From the cell containing the given text, extract its center point as (X, Y) coordinate. 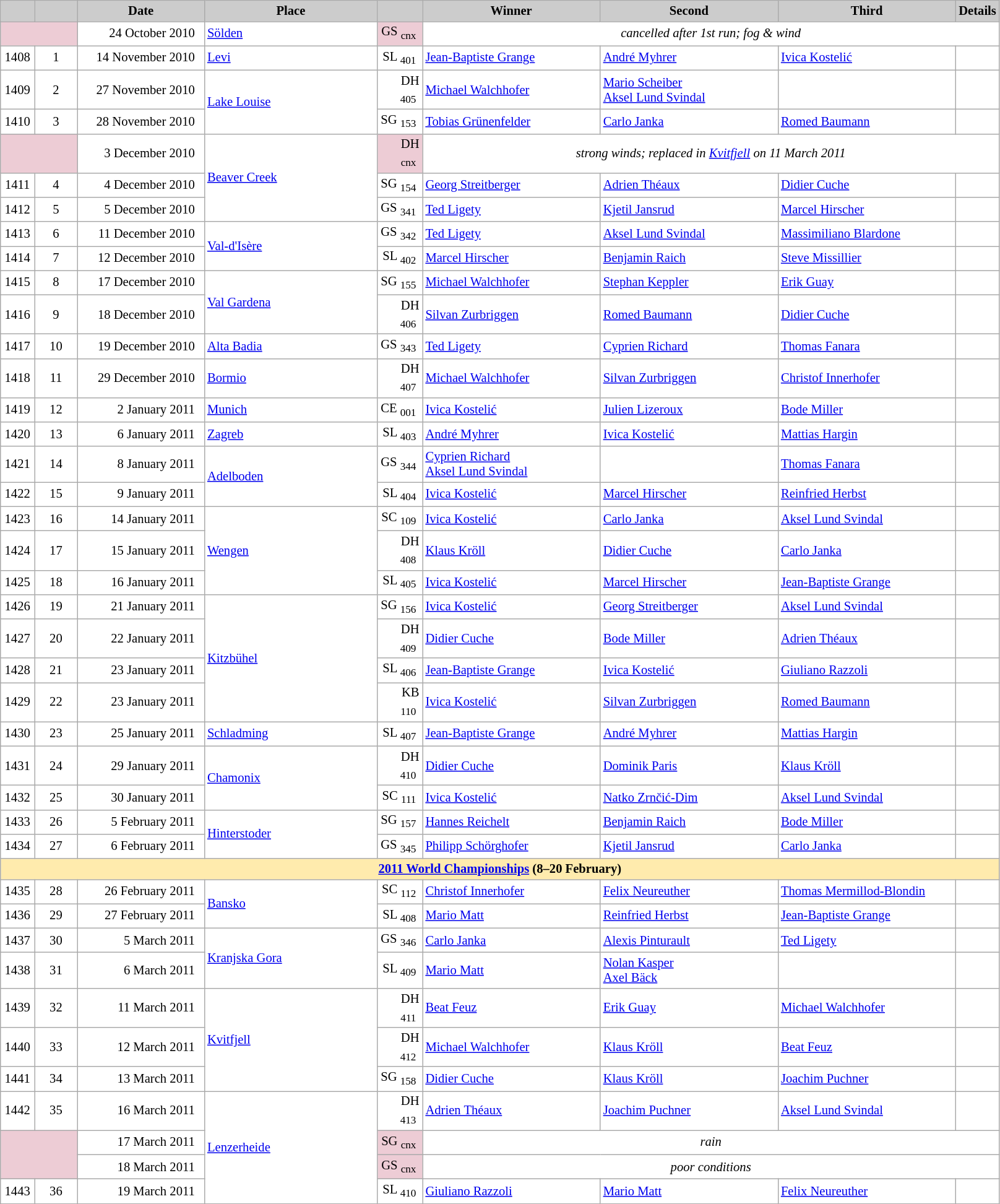
Cyprien Richard (689, 345)
26 February 2011 (141, 891)
1415 (17, 282)
Cyprien Richard Aksel Lund Svindal (511, 464)
4 (56, 184)
9 January 2011 (141, 494)
7 (56, 258)
SG 154 (400, 184)
1422 (17, 494)
Tobias Grünenfelder (511, 121)
29 January 2011 (141, 765)
1408 (17, 58)
1 (56, 58)
4 December 2010 (141, 184)
1440 (17, 1047)
1443 (17, 1191)
1417 (17, 345)
29 December 2010 (141, 378)
Stephan Keppler (689, 282)
18 (56, 582)
Sölden (291, 33)
6 January 2011 (141, 435)
Kranjska Gora (291, 958)
2 (56, 89)
GS 341 (400, 209)
SC 111 (400, 797)
Chamonix (291, 777)
13 March 2011 (141, 1078)
Alexis Pinturault (689, 940)
DH 409 (400, 639)
3 (56, 121)
1411 (17, 184)
SL 404 (400, 494)
Bormio (291, 378)
Levi (291, 58)
Munich (291, 410)
1441 (17, 1078)
Val Gardena (291, 302)
Nolan Kasper Axel Bäck (689, 970)
Lake Louise (291, 102)
Kitzbühel (291, 658)
DH 411 (400, 1008)
DH 408 (400, 550)
1430 (17, 734)
1429 (17, 702)
1439 (17, 1008)
Second (689, 11)
KB 110 (400, 702)
15 (56, 494)
27 (56, 846)
GS 346 (400, 940)
1424 (17, 550)
1419 (17, 410)
Lenzerheide (291, 1147)
Alta Badia (291, 345)
22 (56, 702)
Philipp Schörghofer (511, 846)
SL 402 (400, 258)
1420 (17, 435)
18 December 2010 (141, 314)
Details (978, 11)
1410 (17, 121)
1418 (17, 378)
Place (291, 11)
6 February 2011 (141, 846)
GS 344 (400, 464)
SG 153 (400, 121)
1437 (17, 940)
19 (56, 607)
Natko Zrnčić-Dim (689, 797)
1423 (17, 519)
8 January 2011 (141, 464)
17 December 2010 (141, 282)
cancelled after 1st run; fog & wind (710, 33)
11 March 2011 (141, 1008)
Kvitfjell (291, 1039)
25 January 2011 (141, 734)
6 (56, 234)
31 (56, 970)
1442 (17, 1111)
1421 (17, 464)
Schladming (291, 734)
18 March 2011 (141, 1166)
5 December 2010 (141, 209)
24 October 2010 (141, 33)
SC 109 (400, 519)
CE 001 (400, 410)
1435 (17, 891)
Bansko (291, 904)
33 (56, 1047)
16 March 2011 (141, 1111)
poor conditions (710, 1166)
3 December 2010 (141, 154)
16 (56, 519)
GS 342 (400, 234)
20 (56, 639)
6 March 2011 (141, 970)
1412 (17, 209)
Hannes Reichelt (511, 822)
DH 410 (400, 765)
Adelboden (291, 477)
12 (56, 410)
Third (866, 11)
1431 (17, 765)
14 (56, 464)
SL 406 (400, 670)
21 (56, 670)
24 (56, 765)
2 January 2011 (141, 410)
GS 345 (400, 846)
rain (710, 1143)
10 (56, 345)
Zagreb (291, 435)
1434 (17, 846)
Steve Missillier (866, 258)
GS 343 (400, 345)
1433 (17, 822)
Thomas Mermillod-Blondin (866, 891)
1413 (17, 234)
SL 408 (400, 916)
SG 157 (400, 822)
9 (56, 314)
Hinterstoder (291, 834)
1436 (17, 916)
DH 406 (400, 314)
Mario Scheiber Aksel Lund Svindal (689, 89)
1432 (17, 797)
Date (141, 11)
16 January 2011 (141, 582)
strong winds; replaced in Kvitfjell on 11 March 2011 (710, 154)
5 March 2011 (141, 940)
8 (56, 282)
Val-d'Isère (291, 246)
SL 405 (400, 582)
28 (56, 891)
DH 412 (400, 1047)
35 (56, 1111)
36 (56, 1191)
15 January 2011 (141, 550)
Julien Lizeroux (689, 410)
1409 (17, 89)
DH 413 (400, 1111)
25 (56, 797)
SC 112 (400, 891)
1425 (17, 582)
1414 (17, 258)
Beaver Creek (291, 178)
23 (56, 734)
22 January 2011 (141, 639)
1426 (17, 607)
19 March 2011 (141, 1191)
DH cnx (400, 154)
1427 (17, 639)
SG 156 (400, 607)
29 (56, 916)
SL 410 (400, 1191)
11 (56, 378)
SG 155 (400, 282)
Massimiliano Blardone (866, 234)
12 March 2011 (141, 1047)
2011 World Championships (8–20 February) (500, 868)
5 February 2011 (141, 822)
30 January 2011 (141, 797)
SL 401 (400, 58)
21 January 2011 (141, 607)
14 November 2010 (141, 58)
SL 407 (400, 734)
26 (56, 822)
27 November 2010 (141, 89)
28 November 2010 (141, 121)
SL 409 (400, 970)
13 (56, 435)
1416 (17, 314)
32 (56, 1008)
34 (56, 1078)
14 January 2011 (141, 519)
17 March 2011 (141, 1143)
12 December 2010 (141, 258)
DH 405 (400, 89)
Wengen (291, 550)
SG 158 (400, 1078)
19 December 2010 (141, 345)
1438 (17, 970)
5 (56, 209)
17 (56, 550)
SL 403 (400, 435)
Winner (511, 11)
30 (56, 940)
27 February 2011 (141, 916)
SG cnx (400, 1143)
1428 (17, 670)
Dominik Paris (689, 765)
DH 407 (400, 378)
11 December 2010 (141, 234)
